Provide the (X, Y) coordinate of the cell's center where the given text is located.  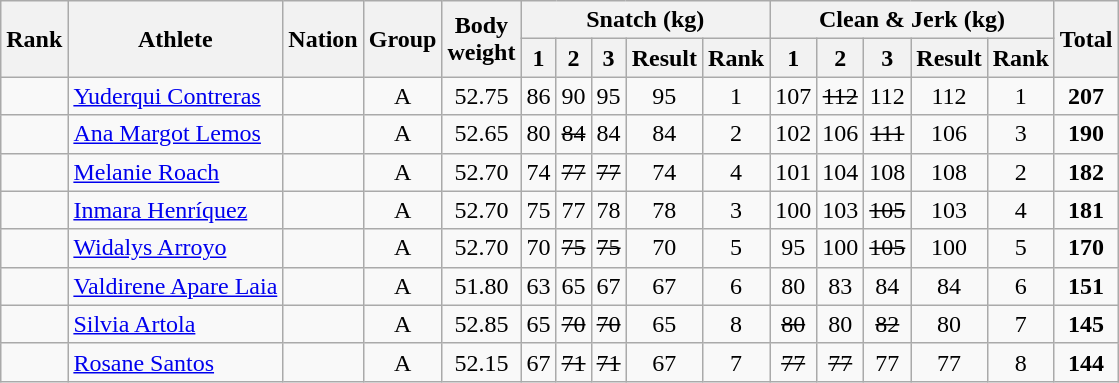
144 (1086, 362)
104 (840, 172)
Bodyweight (482, 39)
Athlete (176, 39)
Clean & Jerk (kg) (912, 20)
190 (1086, 134)
52.85 (482, 324)
Rosane Santos (176, 362)
52.75 (482, 96)
111 (888, 134)
102 (794, 134)
Widalys Arroyo (176, 248)
181 (1086, 210)
151 (1086, 286)
107 (794, 96)
Total (1086, 39)
145 (1086, 324)
52.65 (482, 134)
Snatch (kg) (646, 20)
207 (1086, 96)
101 (794, 172)
170 (1086, 248)
Inmara Henríquez (176, 210)
90 (574, 96)
182 (1086, 172)
Ana Margot Lemos (176, 134)
Nation (323, 39)
63 (538, 286)
52.15 (482, 362)
Silvia Artola (176, 324)
51.80 (482, 286)
Melanie Roach (176, 172)
83 (840, 286)
Group (402, 39)
82 (888, 324)
Valdirene Apare Laia (176, 286)
86 (538, 96)
Yuderqui Contreras (176, 96)
